Identify which cell holds the provided text, then report its [X, Y] central coordinate. 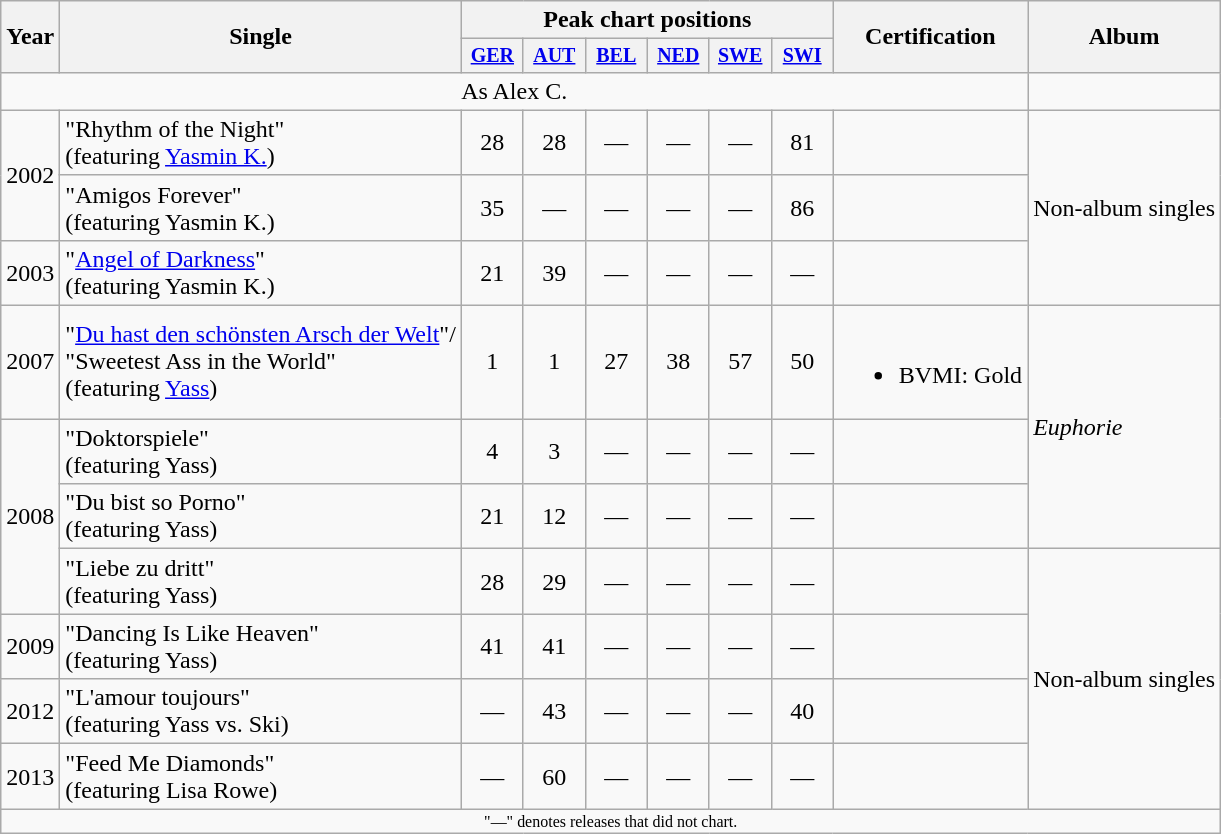
Euphorie [1124, 428]
"Angel of Darkness"(featuring Yasmin K.) [261, 272]
27 [616, 362]
35 [492, 208]
81 [802, 142]
3 [554, 452]
GER [492, 56]
SWI [802, 56]
4 [492, 452]
"Du hast den schönsten Arsch der Welt"/"Sweetest Ass in the World"(featuring Yass) [261, 362]
2009 [30, 646]
"Amigos Forever"(featuring Yasmin K.) [261, 208]
57 [740, 362]
AUT [554, 56]
2007 [30, 362]
BEL [616, 56]
As Alex C. [514, 91]
2013 [30, 776]
86 [802, 208]
39 [554, 272]
Single [261, 37]
"Du bist so Porno"(featuring Yass) [261, 516]
"L'amour toujours"(featuring Yass vs. Ski) [261, 712]
2012 [30, 712]
50 [802, 362]
"Dancing Is Like Heaven"(featuring Yass) [261, 646]
2008 [30, 516]
29 [554, 582]
2002 [30, 175]
Year [30, 37]
12 [554, 516]
Certification [930, 37]
38 [678, 362]
SWE [740, 56]
"Doktorspiele"(featuring Yass) [261, 452]
43 [554, 712]
"Rhythm of the Night"(featuring Yasmin K.) [261, 142]
Peak chart positions [647, 20]
"—" denotes releases that did not chart. [611, 821]
NED [678, 56]
Album [1124, 37]
"Feed Me Diamonds"(featuring Lisa Rowe) [261, 776]
40 [802, 712]
2003 [30, 272]
BVMI: Gold [930, 362]
60 [554, 776]
"Liebe zu dritt"(featuring Yass) [261, 582]
